For the text-containing cell, return its midpoint in [X, Y] coordinate format. 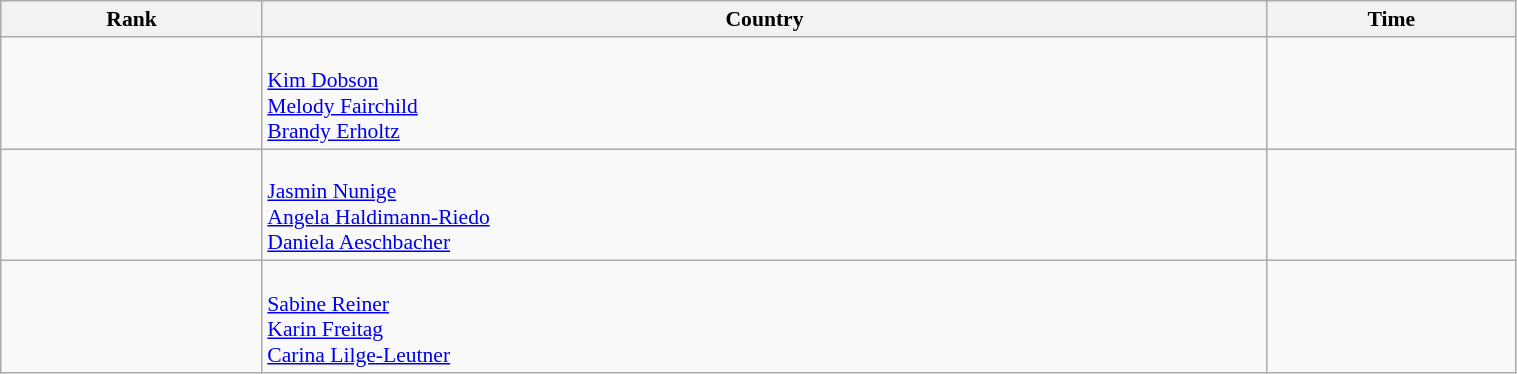
Jasmin NunigeAngela Haldimann-RiedoDaniela Aeschbacher [764, 205]
Kim DobsonMelody FairchildBrandy Erholtz [764, 93]
Country [764, 19]
Sabine ReinerKarin FreitagCarina Lilge-Leutner [764, 317]
Time [1392, 19]
Rank [132, 19]
